Provide the (x, y) coordinate of the cell's center where the given text is located.  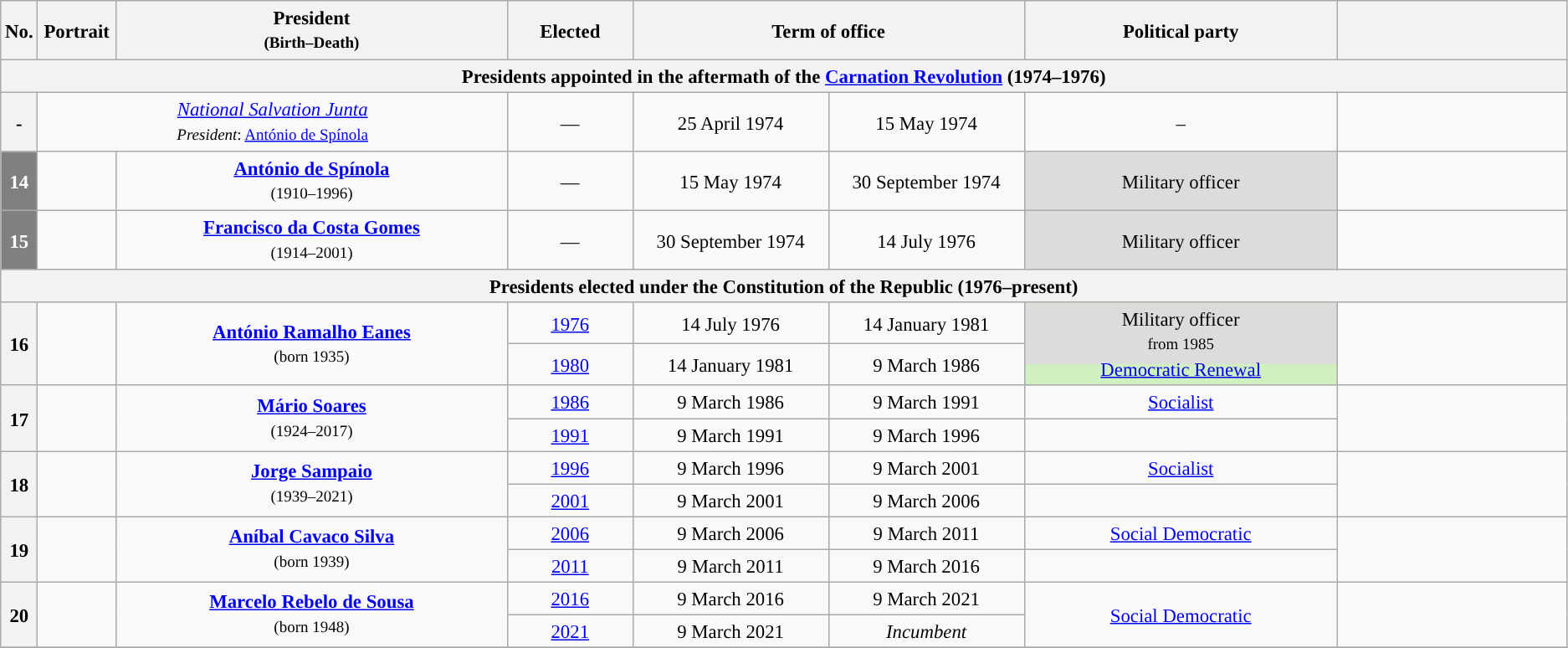
2021 (570, 631)
1976 (570, 324)
25 April 1974 (730, 122)
1996 (570, 467)
António Ramalho Eanes(born 1935) (311, 345)
1986 (570, 402)
National Salvation JuntaPresident: António de Spínola (273, 122)
Presidents elected under the Constitution of the Republic (1976–present) (784, 286)
Military officerfrom 1985Democratic Renewal (1181, 345)
Term of office (828, 30)
1980 (570, 365)
20 (19, 615)
15 (19, 241)
Elected (570, 30)
Aníbal Cavaco Silva(born 1939) (311, 549)
Marcelo Rebelo de Sousa(born 1948) (311, 615)
1991 (570, 435)
14 (19, 181)
19 (19, 549)
Portrait (77, 30)
17 (19, 419)
No. (19, 30)
Political party (1181, 30)
2016 (570, 598)
President(Birth–Death) (311, 30)
2011 (570, 566)
– (1181, 122)
Incumbent (926, 631)
- (19, 122)
Jorge Sampaio(1939–2021) (311, 484)
António de Spínola(1910–1996) (311, 181)
2006 (570, 532)
18 (19, 484)
Francisco da Costa Gomes(1914–2001) (311, 241)
16 (19, 345)
Presidents appointed in the aftermath of the Carnation Revolution (1974–1976) (784, 77)
2001 (570, 501)
Mário Soares(1924–2017) (311, 419)
